Pinpoint the cell where the given text exists, returning its (x, y) midpoint coordinate. 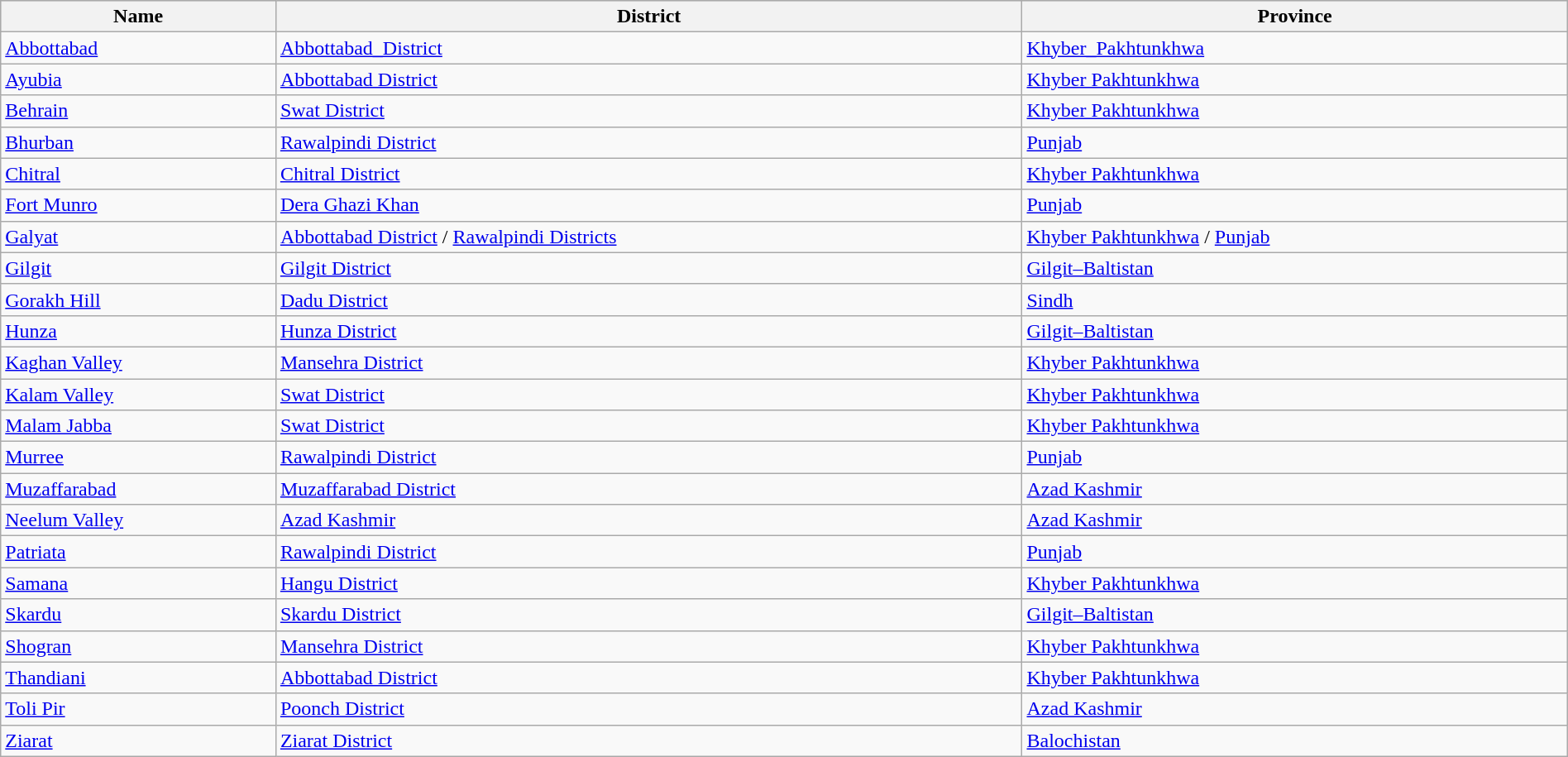
Dera Ghazi Khan (648, 205)
Province (1295, 17)
Fort Munro (139, 205)
Samana (139, 583)
Muzaffarabad (139, 489)
Sindh (1295, 299)
Hunza (139, 331)
Neelum Valley (139, 520)
Gorakh Hill (139, 299)
District (648, 17)
Abbottabad (139, 48)
Kalam Valley (139, 395)
Balochistan (1295, 740)
Ziarat District (648, 740)
Patriata (139, 552)
Gilgit District (648, 268)
Thandiani (139, 678)
Bhurban (139, 142)
Muzaffarabad District (648, 489)
Shogran (139, 646)
Skardu District (648, 615)
Ziarat (139, 740)
Skardu (139, 615)
Khyber Pakhtunkhwa / Punjab (1295, 237)
Ayubia (139, 79)
Chitral District (648, 174)
Hangu District (648, 583)
Hunza District (648, 331)
Poonch District (648, 709)
Gilgit (139, 268)
Khyber_Pakhtunkhwa (1295, 48)
Malam Jabba (139, 426)
Abbottabad_District (648, 48)
Dadu District (648, 299)
Name (139, 17)
Toli Pir (139, 709)
Galyat (139, 237)
Abbottabad District / Rawalpindi Districts (648, 237)
Murree (139, 458)
Behrain (139, 111)
Chitral (139, 174)
Kaghan Valley (139, 362)
